Scan for the cell matching the given text and deliver its (x, y) coordinate at center. 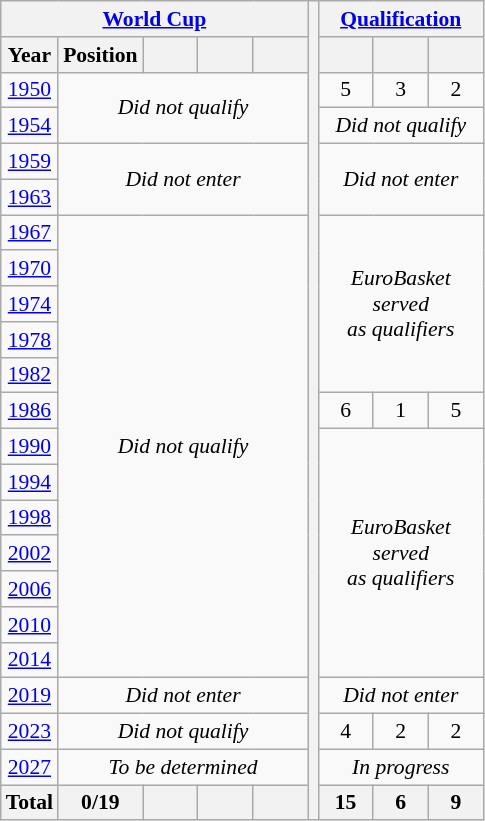
2019 (30, 696)
15 (346, 803)
2006 (30, 589)
0/19 (100, 803)
4 (346, 732)
1990 (30, 447)
In progress (400, 767)
2027 (30, 767)
World Cup (154, 19)
2014 (30, 660)
1950 (30, 90)
Year (30, 55)
Qualification (400, 19)
1967 (30, 233)
1994 (30, 482)
1 (400, 411)
Total (30, 803)
1970 (30, 269)
To be determined (183, 767)
1959 (30, 162)
1998 (30, 518)
1974 (30, 304)
1954 (30, 126)
2002 (30, 554)
1982 (30, 375)
1963 (30, 197)
1978 (30, 340)
Position (100, 55)
3 (400, 90)
9 (456, 803)
2023 (30, 732)
2010 (30, 625)
1986 (30, 411)
